Provide the [x, y] coordinate of the cell's center where the given text is located.  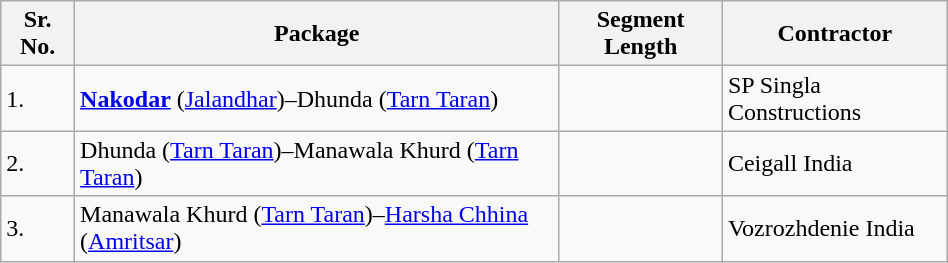
2. [38, 164]
Nakodar (Jalandhar)–Dhunda (Tarn Taran) [317, 98]
Dhunda (Tarn Taran)–Manawala Khurd (Tarn Taran) [317, 164]
Contractor [834, 34]
Manawala Khurd (Tarn Taran)–Harsha Chhina (Amritsar) [317, 228]
3. [38, 228]
SP Singla Constructions [834, 98]
1. [38, 98]
Sr. No. [38, 34]
Segment Length [640, 34]
Vozrozhdenie India [834, 228]
Ceigall India [834, 164]
Package [317, 34]
